Scan for the cell matching the given text and deliver its (X, Y) coordinate at center. 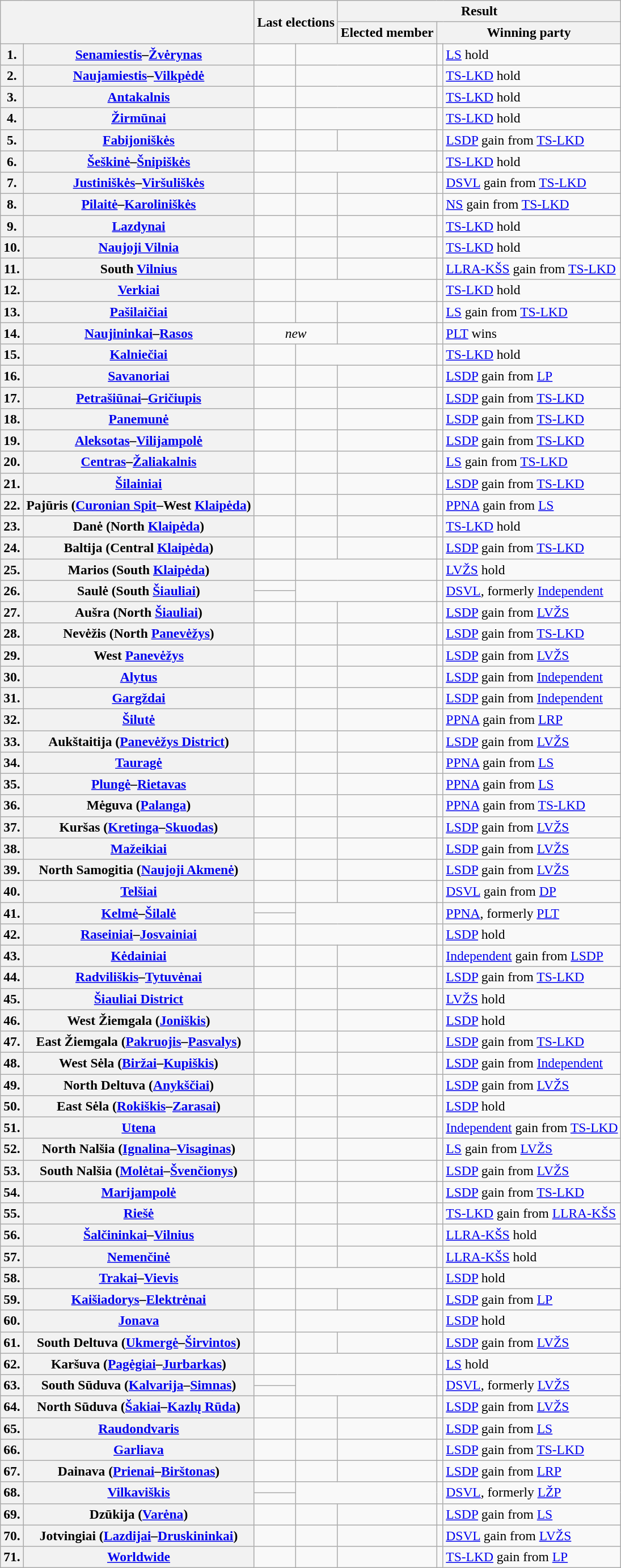
West Sėla (Biržai–Kupiškis) (138, 1063)
South Sūduva (Kalvarija–Simnas) (138, 1385)
Karšuva (Pagėgiai–Jurbarkas) (138, 1364)
28. (12, 634)
East Sėla (Rokiškis–Zarasai) (138, 1106)
43. (12, 956)
Tauragė (138, 762)
Kėdainiai (138, 956)
26. (12, 591)
Trakai–Vievis (138, 1278)
PPNA gain from TS-LKD (532, 806)
70. (12, 1536)
DSVL gain from TS-LKD (532, 183)
South Deltuva (Ukmergė–Širvintos) (138, 1342)
West Panevėžys (138, 655)
54. (12, 1192)
PPNA, formerly PLT (532, 913)
10. (12, 247)
Telšiai (138, 891)
Petrašiūnai–Gričiupis (138, 397)
Marios (South Klaipėda) (138, 569)
8. (12, 204)
Šalčininkai–Vilnius (138, 1235)
59. (12, 1299)
13. (12, 312)
23. (12, 526)
Savanoriai (138, 376)
37. (12, 827)
44. (12, 977)
57. (12, 1256)
Plungė–Rietavas (138, 784)
39. (12, 870)
DSVL, formerly LVŽS (532, 1385)
68. (12, 1493)
Aušra (North Šiauliai) (138, 612)
36. (12, 806)
15. (12, 354)
Raseiniai–Josvainiai (138, 934)
61. (12, 1342)
South Nalšia (Molėtai–Švenčionys) (138, 1171)
64. (12, 1406)
Alytus (138, 677)
27. (12, 612)
Pajūris (Curonian Spit–West Klaipėda) (138, 505)
PLT wins (532, 333)
1. (12, 54)
20. (12, 462)
East Žiemgala (Pakruojis–Pasvalys) (138, 1041)
16. (12, 376)
LSDP gain from LRP (532, 1471)
West Žiemgala (Joniškis) (138, 1020)
Kuršas (Kretinga–Skuodas) (138, 827)
4. (12, 118)
22. (12, 505)
Kaišiadorys–Elektrėnai (138, 1299)
PPNA gain from LRP (532, 719)
5. (12, 140)
Winning party (529, 32)
63. (12, 1385)
29. (12, 655)
69. (12, 1514)
Nemenčinė (138, 1256)
67. (12, 1471)
Dzūkija (Varėna) (138, 1514)
Saulė (South Šiauliai) (138, 591)
40. (12, 891)
Justiniškės–Viršuliškės (138, 183)
Dainava (Prienai–Birštonas) (138, 1471)
Kalniečiai (138, 354)
Result (479, 11)
14. (12, 333)
38. (12, 849)
53. (12, 1171)
21. (12, 484)
35. (12, 784)
7. (12, 183)
2. (12, 75)
51. (12, 1128)
DSVL, formerly LŽP (532, 1493)
55. (12, 1213)
18. (12, 419)
South Vilnius (138, 269)
17. (12, 397)
52. (12, 1149)
Last elections (296, 22)
Jonava (138, 1321)
Raudondvaris (138, 1428)
19. (12, 440)
Marijampolė (138, 1192)
Šeškinė–Šnipiškės (138, 162)
North Deltuva (Anykščiai) (138, 1084)
Garliava (138, 1450)
Aleksotas–Vilijampolė (138, 440)
56. (12, 1235)
6. (12, 162)
50. (12, 1106)
Lazdynai (138, 226)
Naujoji Vilnia (138, 247)
32. (12, 719)
31. (12, 698)
new (296, 333)
30. (12, 677)
24. (12, 548)
9. (12, 226)
NS gain from TS-LKD (532, 204)
North Nalšia (Ignalina–Visaginas) (138, 1149)
Worldwide (138, 1557)
Panemunė (138, 419)
33. (12, 741)
Žirmūnai (138, 118)
12. (12, 290)
Elected member (387, 32)
North Samogitia (Naujoji Akmenė) (138, 870)
60. (12, 1321)
71. (12, 1557)
Pašilaičiai (138, 312)
Kelmė–Šilalė (138, 913)
Radviliškis–Tytuvėnai (138, 977)
47. (12, 1041)
11. (12, 269)
Gargždai (138, 698)
58. (12, 1278)
LLRA-KŠS gain from TS-LKD (532, 269)
41. (12, 913)
Aukštaitija (Panevėžys District) (138, 741)
Mėguva (Palanga) (138, 806)
Šiauliai District (138, 999)
45. (12, 999)
Nevėžis (North Panevėžys) (138, 634)
48. (12, 1063)
Pilaitė–Karoliniškės (138, 204)
Senamiestis–Žvėrynas (138, 54)
LS gain from LVŽS (532, 1149)
North Sūduva (Šakiai–Kazlų Rūda) (138, 1406)
Utena (138, 1128)
Riešė (138, 1213)
TS-LKD gain from LP (532, 1557)
Šilainiai (138, 484)
46. (12, 1020)
DSVL gain from DP (532, 891)
Centras–Žaliakalnis (138, 462)
65. (12, 1428)
Naujininkai–Rasos (138, 333)
Jotvingiai (Lazdijai–Druskininkai) (138, 1536)
49. (12, 1084)
62. (12, 1364)
Fabijoniškės (138, 140)
DSVL gain from LVŽS (532, 1536)
25. (12, 569)
TS-LKD gain from LLRA-KŠS (532, 1213)
Vilkaviškis (138, 1493)
Naujamiestis–Vilkpėdė (138, 75)
Mažeikiai (138, 849)
42. (12, 934)
Baltija (Central Klaipėda) (138, 548)
Independent gain from LSDP (532, 956)
Šilutė (138, 719)
DSVL, formerly Independent (532, 591)
Verkiai (138, 290)
Independent gain from TS-LKD (532, 1128)
34. (12, 762)
Antakalnis (138, 97)
66. (12, 1450)
Danė (North Klaipėda) (138, 526)
3. (12, 97)
